Scan for the cell matching the given text and deliver its (x, y) coordinate at center. 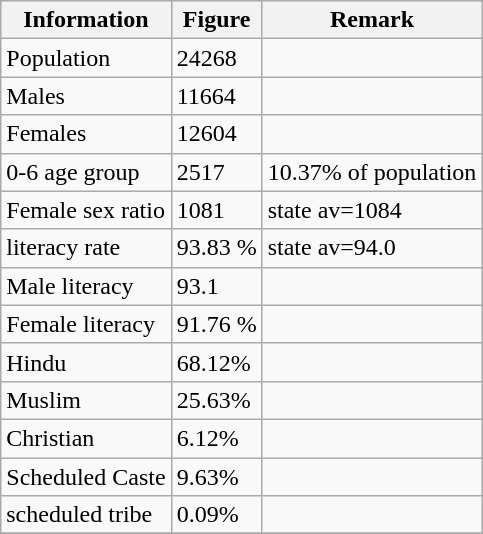
Hindu (86, 362)
68.12% (216, 362)
state av=94.0 (372, 248)
2517 (216, 172)
Muslim (86, 400)
0-6 age group (86, 172)
Information (86, 20)
91.76 % (216, 324)
1081 (216, 210)
24268 (216, 58)
Males (86, 96)
Population (86, 58)
25.63% (216, 400)
Scheduled Caste (86, 477)
93.83 % (216, 248)
Female sex ratio (86, 210)
Male literacy (86, 286)
9.63% (216, 477)
scheduled tribe (86, 515)
12604 (216, 134)
Christian (86, 438)
93.1 (216, 286)
0.09% (216, 515)
6.12% (216, 438)
11664 (216, 96)
Remark (372, 20)
Female literacy (86, 324)
Figure (216, 20)
state av=1084 (372, 210)
Females (86, 134)
10.37% of population (372, 172)
literacy rate (86, 248)
